Provide the [X, Y] coordinate of the cell's center where the given text is located.  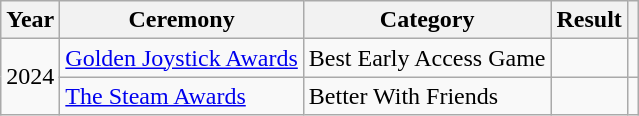
The Steam Awards [182, 96]
Year [30, 20]
Best Early Access Game [427, 58]
2024 [30, 77]
Category [427, 20]
Ceremony [182, 20]
Golden Joystick Awards [182, 58]
Better With Friends [427, 96]
Result [589, 20]
